Determine the [x, y] coordinate at the center of the cell enclosing the given text.  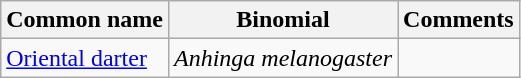
Comments [459, 20]
Binomial [282, 20]
Oriental darter [85, 58]
Anhinga melanogaster [282, 58]
Common name [85, 20]
